Return the (x, y) coordinate for the center point of the cell that contains the specified text.  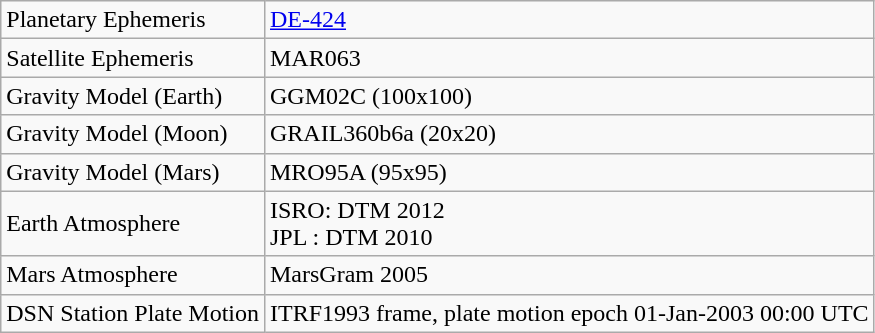
Gravity Model (Earth) (133, 96)
Planetary Ephemeris (133, 20)
ITRF1993 frame, plate motion epoch 01-Jan-2003 00:00 UTC (569, 313)
DE-424 (569, 20)
DSN Station Plate Motion (133, 313)
Gravity Model (Moon) (133, 134)
MAR063 (569, 58)
MarsGram 2005 (569, 275)
MRO95A (95x95) (569, 172)
GGM02C (100x100) (569, 96)
Earth Atmosphere (133, 224)
Mars Atmosphere (133, 275)
GRAIL360b6a (20x20) (569, 134)
Satellite Ephemeris (133, 58)
Gravity Model (Mars) (133, 172)
ISRO: DTM 2012JPL : DTM 2010 (569, 224)
